Identify which cell holds the provided text, then report its (x, y) central coordinate. 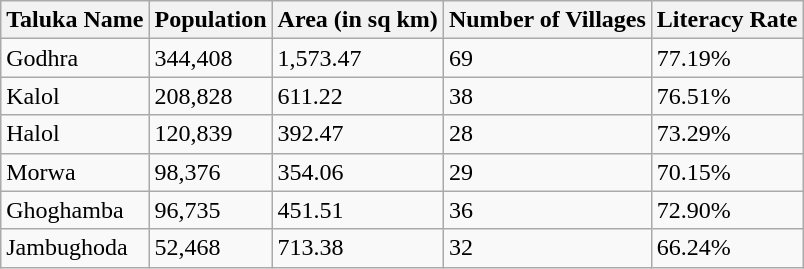
451.51 (358, 210)
29 (547, 172)
Number of Villages (547, 20)
70.15% (727, 172)
120,839 (210, 134)
392.47 (358, 134)
98,376 (210, 172)
52,468 (210, 248)
73.29% (727, 134)
Godhra (75, 58)
Jambughoda (75, 248)
Morwa (75, 172)
32 (547, 248)
Area (in sq km) (358, 20)
Population (210, 20)
354.06 (358, 172)
36 (547, 210)
1,573.47 (358, 58)
69 (547, 58)
Ghoghamba (75, 210)
713.38 (358, 248)
28 (547, 134)
Literacy Rate (727, 20)
96,735 (210, 210)
Kalol (75, 96)
Taluka Name (75, 20)
72.90% (727, 210)
344,408 (210, 58)
208,828 (210, 96)
76.51% (727, 96)
66.24% (727, 248)
611.22 (358, 96)
Halol (75, 134)
77.19% (727, 58)
38 (547, 96)
